Identify which cell holds the provided text, then report its [x, y] central coordinate. 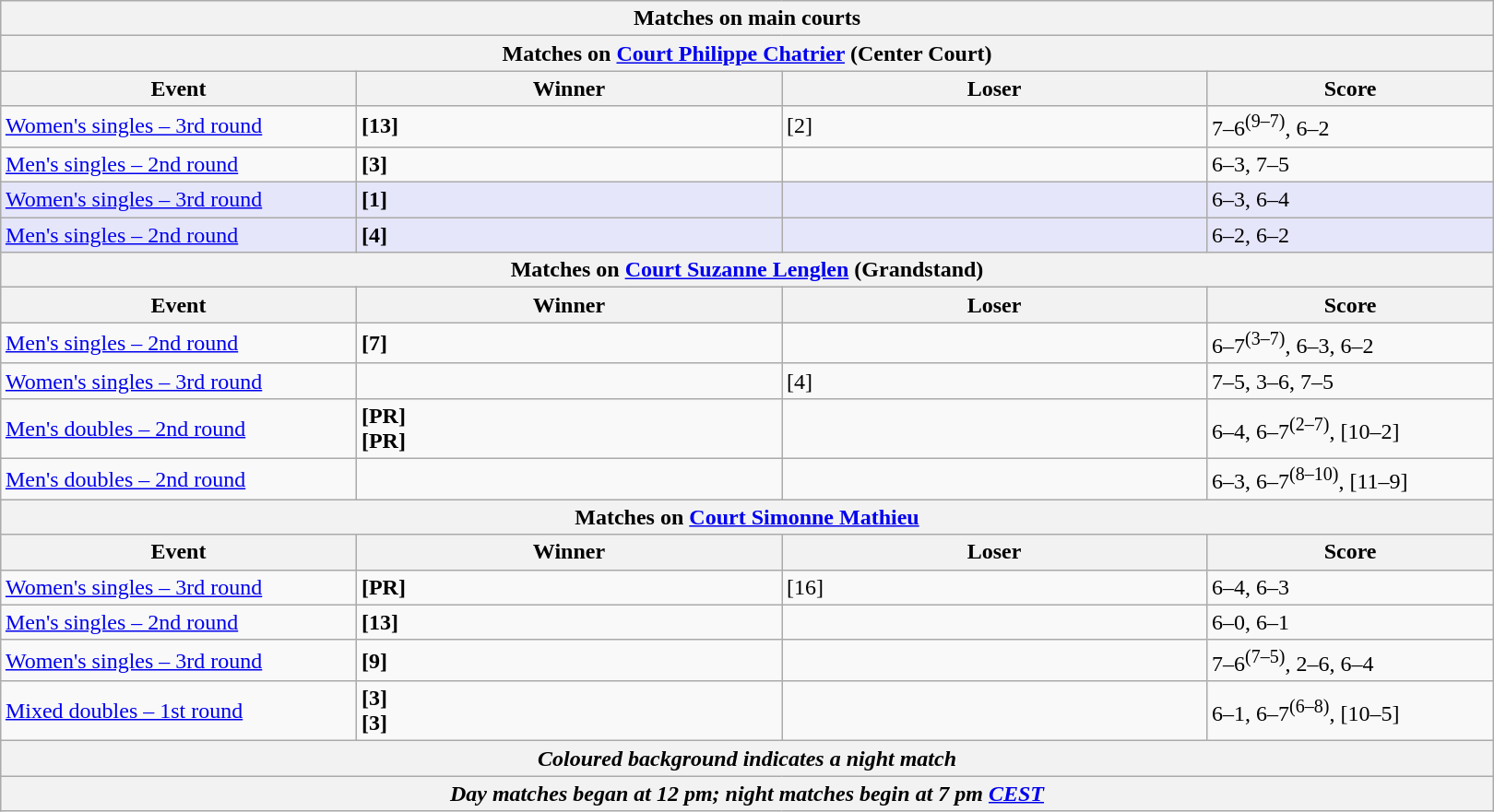
Day matches began at 12 pm; night matches begin at 7 pm CEST [747, 794]
6–0, 6–1 [1350, 622]
[9] [568, 660]
6–4, 6–3 [1350, 587]
Matches on Court Suzanne Lenglen (Grandstand) [747, 270]
[16] [994, 587]
[2] [994, 127]
7–6(9–7), 6–2 [1350, 127]
Mixed doubles – 1st round [178, 712]
Matches on main courts [747, 18]
[PR] [568, 587]
7–5, 3–6, 7–5 [1350, 381]
[7] [568, 343]
[1] [568, 200]
Matches on Court Simonne Mathieu [747, 517]
6–7(3–7), 6–3, 6–2 [1350, 343]
6–2, 6–2 [1350, 235]
[3] [3] [568, 712]
6–1, 6–7(6–8), [10–5] [1350, 712]
[PR] [PR] [568, 428]
6–4, 6–7(2–7), [10–2] [1350, 428]
7–6(7–5), 2–6, 6–4 [1350, 660]
Matches on Court Philippe Chatrier (Center Court) [747, 53]
6–3, 6–7(8–10), [11–9] [1350, 479]
Coloured background indicates a night match [747, 759]
6–3, 7–5 [1350, 164]
6–3, 6–4 [1350, 200]
[3] [568, 164]
